Identify which cell holds the provided text, then report its (X, Y) central coordinate. 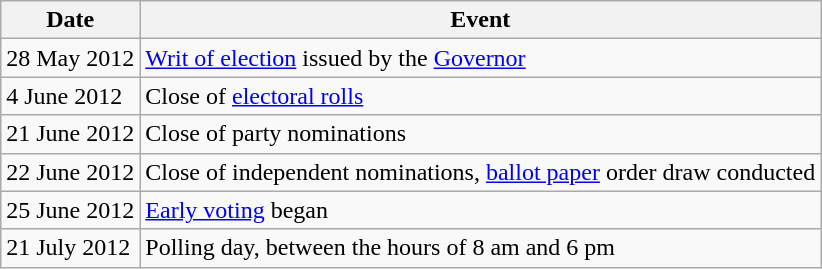
21 June 2012 (70, 134)
Writ of election issued by the Governor (480, 58)
Close of party nominations (480, 134)
4 June 2012 (70, 96)
Early voting began (480, 210)
Close of independent nominations, ballot paper order draw conducted (480, 172)
Close of electoral rolls (480, 96)
25 June 2012 (70, 210)
Event (480, 20)
Polling day, between the hours of 8 am and 6 pm (480, 248)
28 May 2012 (70, 58)
22 June 2012 (70, 172)
Date (70, 20)
21 July 2012 (70, 248)
